Capture the cell that displays the provided text and extract its (X, Y) central coordinate. 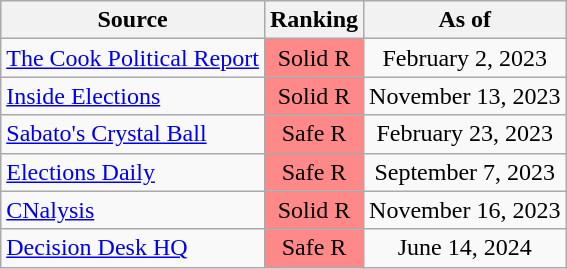
Inside Elections (133, 96)
Sabato's Crystal Ball (133, 134)
November 16, 2023 (465, 210)
June 14, 2024 (465, 248)
As of (465, 20)
February 2, 2023 (465, 58)
September 7, 2023 (465, 172)
Elections Daily (133, 172)
CNalysis (133, 210)
Decision Desk HQ (133, 248)
November 13, 2023 (465, 96)
Source (133, 20)
Ranking (314, 20)
February 23, 2023 (465, 134)
The Cook Political Report (133, 58)
